Pinpoint the cell where the given text exists, returning its (X, Y) midpoint coordinate. 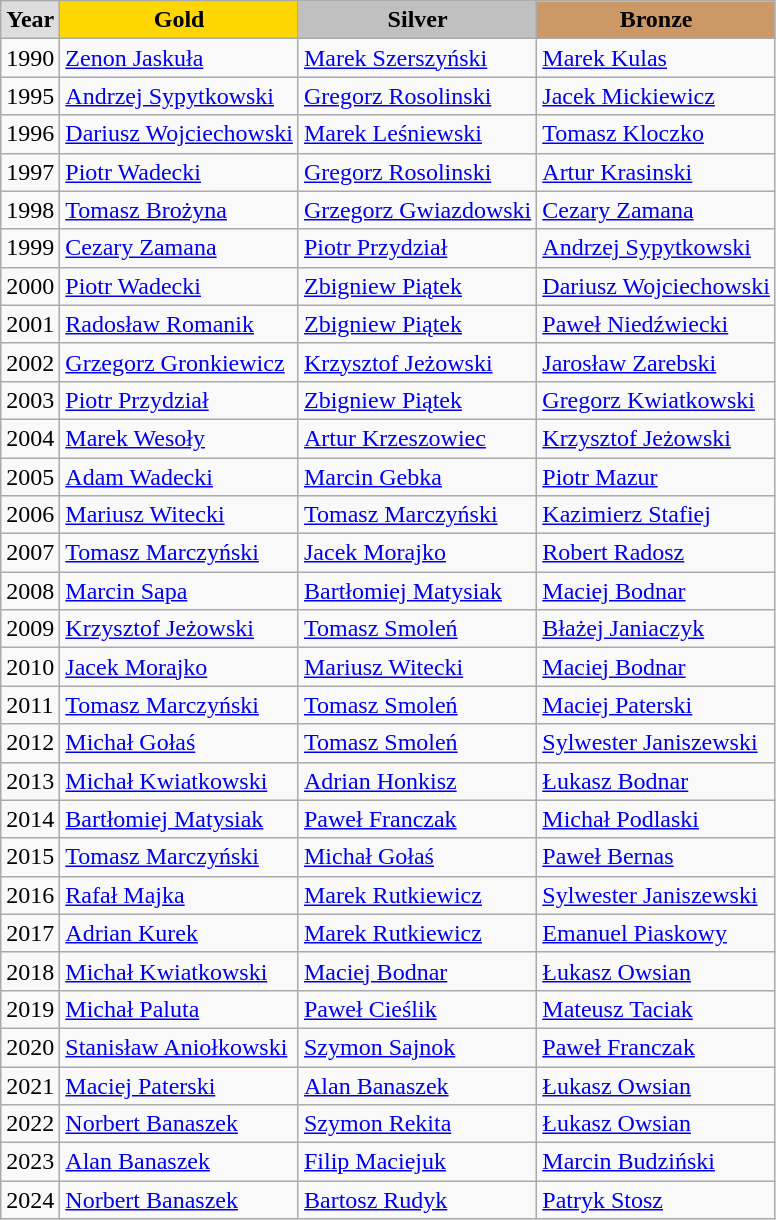
1996 (30, 134)
Year (30, 20)
1997 (30, 172)
Paweł Cieślik (417, 1009)
2019 (30, 1009)
Michał Paluta (180, 1009)
2002 (30, 362)
Marcin Sapa (180, 591)
Kazimierz Stafiej (656, 515)
Gold (180, 20)
2017 (30, 933)
Adrian Honkisz (417, 781)
2016 (30, 895)
2024 (30, 1200)
2006 (30, 515)
Robert Radosz (656, 553)
Gregorz Kwiatkowski (656, 400)
2001 (30, 324)
2004 (30, 438)
Radosław Romanik (180, 324)
2014 (30, 819)
Marek Wesoły (180, 438)
2008 (30, 591)
Paweł Bernas (656, 857)
2005 (30, 477)
Paweł Niedźwiecki (656, 324)
Szymon Rekita (417, 1124)
Patryk Stosz (656, 1200)
Stanisław Aniołkowski (180, 1047)
Błażej Janiaczyk (656, 629)
2021 (30, 1085)
2000 (30, 286)
Adrian Kurek (180, 933)
Tomasz Brożyna (180, 210)
Marek Szerszyński (417, 58)
1999 (30, 248)
2020 (30, 1047)
1990 (30, 58)
2015 (30, 857)
2003 (30, 400)
Artur Krasinski (656, 172)
2011 (30, 705)
Łukasz Bodnar (656, 781)
Szymon Sajnok (417, 1047)
Bartosz Rudyk (417, 1200)
Rafał Majka (180, 895)
2022 (30, 1124)
Silver (417, 20)
2009 (30, 629)
Tomasz Kloczko (656, 134)
Artur Krzeszowiec (417, 438)
Marcin Budziński (656, 1162)
Zenon Jaskuła (180, 58)
1995 (30, 96)
Michał Podlaski (656, 819)
2018 (30, 971)
Adam Wadecki (180, 477)
Marek Kulas (656, 58)
Bronze (656, 20)
Emanuel Piaskowy (656, 933)
Marcin Gebka (417, 477)
2010 (30, 667)
2013 (30, 781)
2012 (30, 743)
Piotr Mazur (656, 477)
2023 (30, 1162)
Jacek Mickiewicz (656, 96)
Grzegorz Gwiazdowski (417, 210)
2007 (30, 553)
Grzegorz Gronkiewicz (180, 362)
1998 (30, 210)
Mateusz Taciak (656, 1009)
Marek Leśniewski (417, 134)
Filip Maciejuk (417, 1162)
Jarosław Zarebski (656, 362)
